Identify which cell holds the provided text, then report its [x, y] central coordinate. 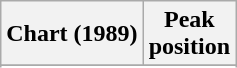
Peakposition [189, 34]
Chart (1989) [72, 34]
